Identify which cell holds the provided text, then report its [X, Y] central coordinate. 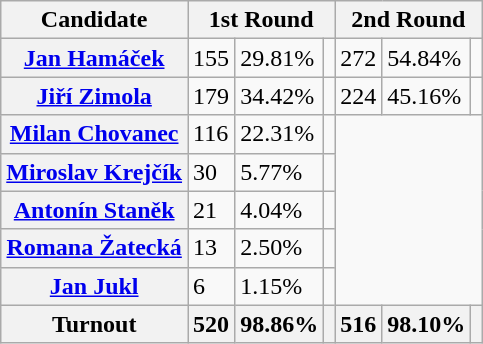
2nd Round [408, 20]
98.10% [426, 324]
179 [212, 96]
1.15% [280, 286]
Turnout [94, 324]
272 [358, 58]
29.81% [280, 58]
1st Round [262, 20]
54.84% [426, 58]
4.04% [280, 210]
Antonín Staněk [94, 210]
224 [358, 96]
5.77% [280, 172]
98.86% [280, 324]
116 [212, 134]
Romana Žatecká [94, 248]
Milan Chovanec [94, 134]
2.50% [280, 248]
Candidate [94, 20]
21 [212, 210]
30 [212, 172]
22.31% [280, 134]
Jan Jukl [94, 286]
34.42% [280, 96]
6 [212, 286]
Miroslav Krejčík [94, 172]
Jiří Zimola [94, 96]
516 [358, 324]
520 [212, 324]
13 [212, 248]
45.16% [426, 96]
155 [212, 58]
Jan Hamáček [94, 58]
